From the cell containing the given text, extract its center point as (X, Y) coordinate. 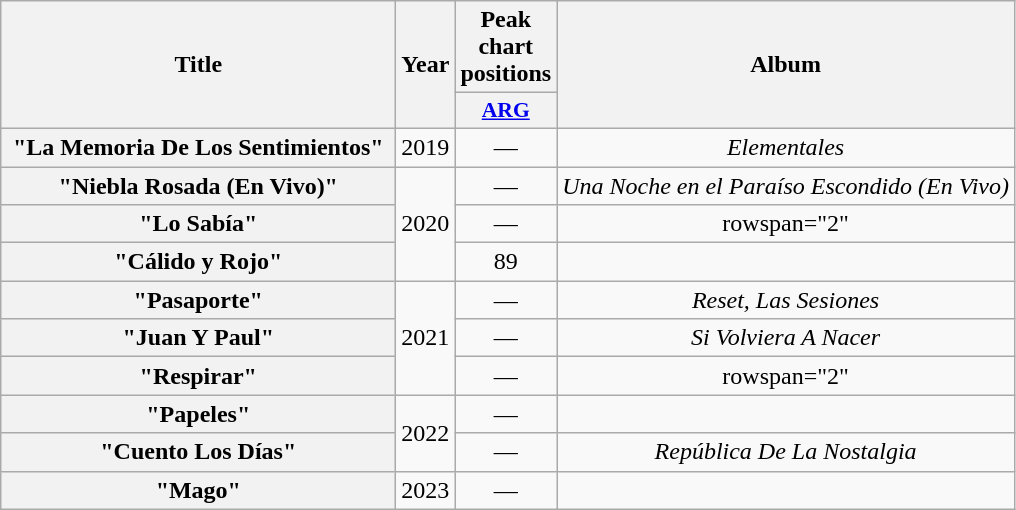
89 (506, 262)
2020 (426, 223)
"Cuento Los Días" (198, 452)
Elementales (786, 147)
Una Noche en el Paraíso Escondido (En Vivo) (786, 185)
Year (426, 65)
Si Volviera A Nacer (786, 338)
"La Memoria De Los Sentimientos" (198, 147)
2023 (426, 490)
"Papeles" (198, 414)
Reset, Las Sesiones (786, 300)
Peak chart positions (506, 47)
República De La Nostalgia (786, 452)
Title (198, 65)
"Lo Sabía" (198, 224)
"Mago" (198, 490)
2021 (426, 338)
"Pasaporte" (198, 300)
"Niebla Rosada (En Vivo)" (198, 185)
2022 (426, 433)
2019 (426, 147)
"Juan Y Paul" (198, 338)
Album (786, 65)
ARG (506, 111)
"Cálido y Rojo" (198, 262)
"Respirar" (198, 376)
